Provide the [x, y] coordinate of the cell's center where the given text is located.  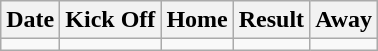
Result [271, 20]
Home [197, 20]
Kick Off [110, 20]
Away [344, 20]
Date [30, 20]
